Return [x, y] of the center of cell containing provided text 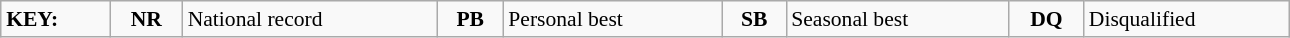
Disqualified [1186, 19]
KEY: [56, 19]
National record [310, 19]
SB [754, 19]
PB [470, 19]
Seasonal best [898, 19]
DQ [1046, 19]
Personal best [612, 19]
NR [146, 19]
